Pinpoint the cell where the given text exists, returning its [x, y] midpoint coordinate. 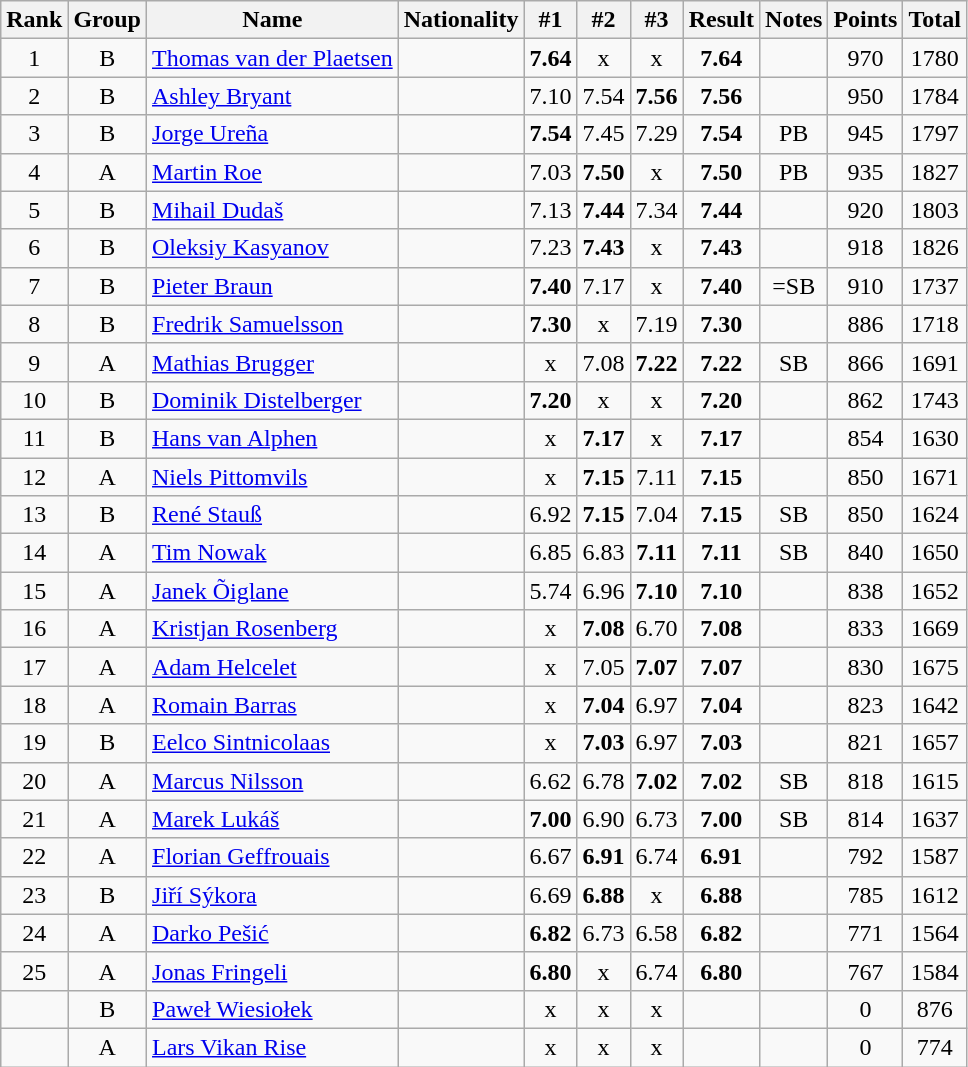
Thomas van der Plaetsen [273, 58]
1584 [935, 971]
918 [866, 248]
970 [866, 58]
7.05 [604, 667]
19 [34, 743]
774 [935, 1047]
6.69 [550, 895]
=SB [794, 286]
Jiří Sýkora [273, 895]
920 [866, 210]
Tim Nowak [273, 553]
Result [721, 20]
15 [34, 591]
1650 [935, 553]
Points [866, 20]
Adam Helcelet [273, 667]
Mihail Dudaš [273, 210]
1624 [935, 515]
6.62 [550, 781]
23 [34, 895]
Kristjan Rosenberg [273, 629]
1691 [935, 362]
6 [34, 248]
821 [866, 743]
1630 [935, 438]
Martin Roe [273, 172]
Florian Geffrouais [273, 857]
830 [866, 667]
Niels Pittomvils [273, 477]
16 [34, 629]
1669 [935, 629]
1 [34, 58]
7.29 [656, 134]
11 [34, 438]
945 [866, 134]
833 [866, 629]
1826 [935, 248]
814 [866, 819]
2 [34, 96]
886 [866, 324]
Rank [34, 20]
Romain Barras [273, 705]
7.34 [656, 210]
1718 [935, 324]
1612 [935, 895]
6.70 [656, 629]
Eelco Sintnicolaas [273, 743]
7.45 [604, 134]
5 [34, 210]
6.67 [550, 857]
25 [34, 971]
René Stauß [273, 515]
Nationality [461, 20]
7.19 [656, 324]
Pieter Braun [273, 286]
1657 [935, 743]
6.92 [550, 515]
876 [935, 1009]
1803 [935, 210]
840 [866, 553]
#2 [604, 20]
1652 [935, 591]
Marcus Nilsson [273, 781]
838 [866, 591]
792 [866, 857]
10 [34, 400]
14 [34, 553]
3 [34, 134]
866 [866, 362]
6.85 [550, 553]
818 [866, 781]
Ashley Bryant [273, 96]
18 [34, 705]
910 [866, 286]
935 [866, 172]
Name [273, 20]
7.23 [550, 248]
24 [34, 933]
Janek Õiglane [273, 591]
17 [34, 667]
13 [34, 515]
1671 [935, 477]
1743 [935, 400]
1797 [935, 134]
Paweł Wiesiołek [273, 1009]
Lars Vikan Rise [273, 1047]
862 [866, 400]
1637 [935, 819]
5.74 [550, 591]
Fredrik Samuelsson [273, 324]
20 [34, 781]
1827 [935, 172]
#3 [656, 20]
9 [34, 362]
1737 [935, 286]
1587 [935, 857]
785 [866, 895]
Notes [794, 20]
4 [34, 172]
7 [34, 286]
12 [34, 477]
854 [866, 438]
7.13 [550, 210]
771 [866, 933]
950 [866, 96]
Hans van Alphen [273, 438]
1675 [935, 667]
6.96 [604, 591]
#1 [550, 20]
6.78 [604, 781]
1615 [935, 781]
6.90 [604, 819]
22 [34, 857]
Oleksiy Kasyanov [273, 248]
Jonas Fringeli [273, 971]
Jorge Ureña [273, 134]
21 [34, 819]
6.58 [656, 933]
Group [108, 20]
1780 [935, 58]
823 [866, 705]
767 [866, 971]
Dominik Distelberger [273, 400]
1784 [935, 96]
1564 [935, 933]
1642 [935, 705]
6.83 [604, 553]
Total [935, 20]
Darko Pešić [273, 933]
Mathias Brugger [273, 362]
Marek Lukáš [273, 819]
8 [34, 324]
